Identify which cell holds the provided text, then report its (x, y) central coordinate. 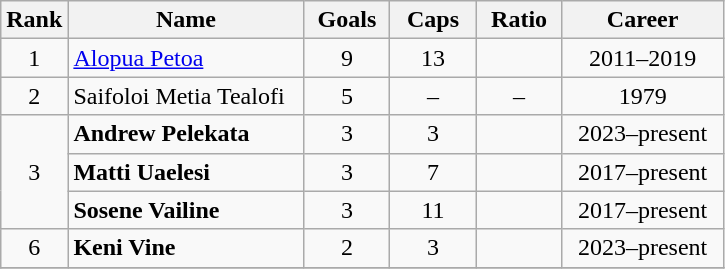
Keni Vine (186, 248)
Saifoloi Metia Tealofi (186, 96)
Ratio (519, 20)
5 (347, 96)
Sosene Vailine (186, 210)
1979 (642, 96)
7 (433, 172)
Caps (433, 20)
1 (34, 58)
2011–2019 (642, 58)
Career (642, 20)
Goals (347, 20)
9 (347, 58)
Name (186, 20)
11 (433, 210)
Andrew Pelekata (186, 134)
Alopua Petoa (186, 58)
Rank (34, 20)
Matti Uaelesi (186, 172)
6 (34, 248)
13 (433, 58)
